Output the [x, y] coordinate of the center of the cell containing the given text.  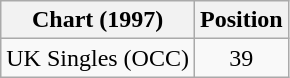
UK Singles (OCC) [98, 58]
Chart (1997) [98, 20]
39 [241, 58]
Position [241, 20]
